Return the [x, y] coordinate for the center point of the cell that contains the specified text.  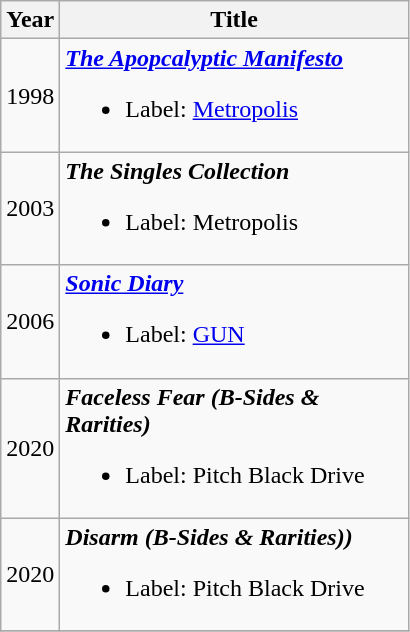
2006 [30, 322]
Faceless Fear (B-Sides & Rarities)Label: Pitch Black Drive [234, 448]
Sonic DiaryLabel: GUN [234, 322]
The Apopcalyptic ManifestoLabel: Metropolis [234, 96]
2003 [30, 208]
Year [30, 20]
The Singles CollectionLabel: Metropolis [234, 208]
Title [234, 20]
Disarm (B-Sides & Rarities))Label: Pitch Black Drive [234, 574]
1998 [30, 96]
